From the cell containing the given text, extract its center point as [x, y] coordinate. 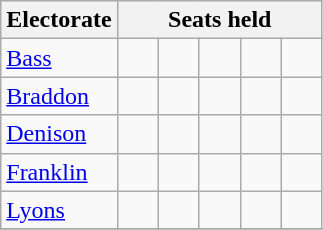
Electorate [59, 20]
Lyons [59, 210]
Franklin [59, 172]
Bass [59, 58]
Denison [59, 134]
Braddon [59, 96]
Seats held [220, 20]
